For the text-containing cell, return its midpoint in [X, Y] coordinate format. 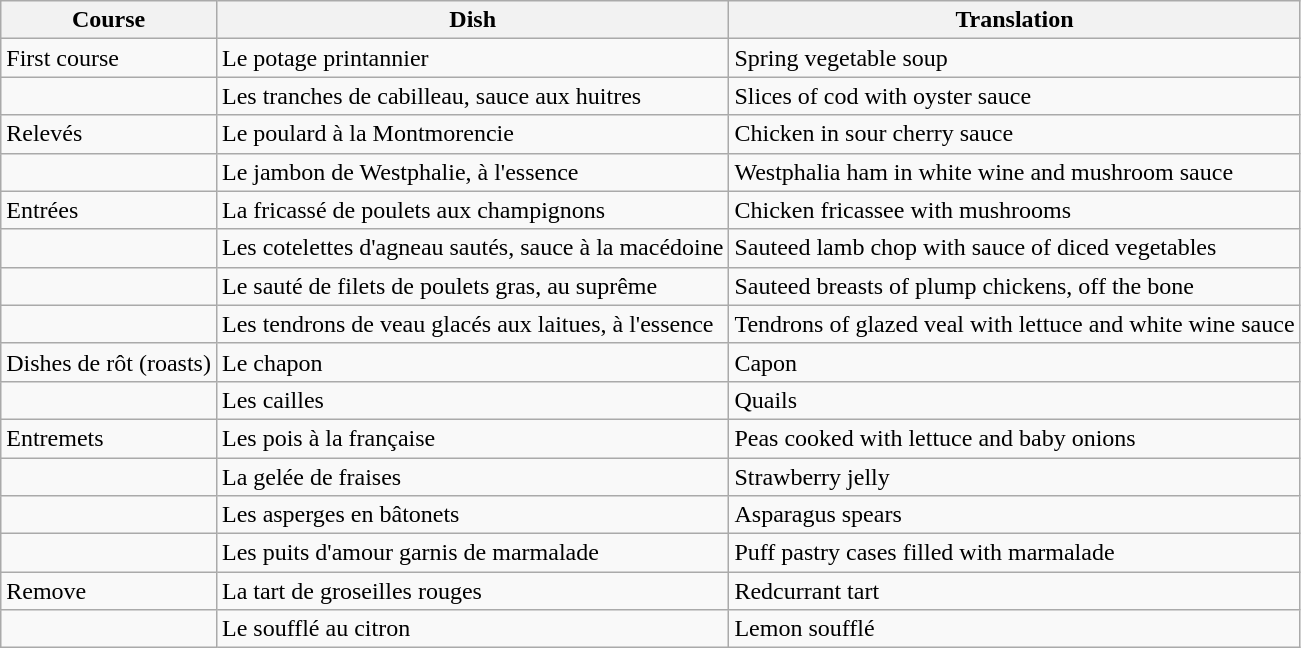
Quails [1014, 400]
Les cotelettes d'agneau sautés, sauce à la macédoine [472, 248]
Le poulard à la Montmorencie [472, 134]
Spring vegetable soup [1014, 58]
La gelée de fraises [472, 477]
La fricassé de poulets aux champignons [472, 210]
Chicken fricassee with mushrooms [1014, 210]
Puff pastry cases filled with marmalade [1014, 553]
Peas cooked with lettuce and baby onions [1014, 438]
Tendrons of glazed veal with lettuce and white wine sauce [1014, 324]
La tart de groseilles rouges [472, 591]
Le soufflé au citron [472, 629]
Westphalia ham in white wine and mushroom sauce [1014, 172]
Le jambon de Westphalie, à l'essence [472, 172]
Entremets [109, 438]
Les pois à la française [472, 438]
Le chapon [472, 362]
Redcurrant tart [1014, 591]
Remove [109, 591]
Lemon soufflé [1014, 629]
Les asperges en bâtonets [472, 515]
Sauteed breasts of plump chickens, off the bone [1014, 286]
Les cailles [472, 400]
Slices of cod with oyster sauce [1014, 96]
Les tranches de cabilleau, sauce aux huitres [472, 96]
Asparagus spears [1014, 515]
Entrées [109, 210]
Dish [472, 20]
Le sauté de filets de poulets gras, au suprême [472, 286]
Relevés [109, 134]
Les puits d'amour garnis de marmalade [472, 553]
Les tendrons de veau glacés aux laitues, à l'essence [472, 324]
Dishes de rôt (roasts) [109, 362]
Le potage printannier [472, 58]
First course [109, 58]
Course [109, 20]
Sauteed lamb chop with sauce of diced vegetables [1014, 248]
Strawberry jelly [1014, 477]
Translation [1014, 20]
Chicken in sour cherry sauce [1014, 134]
Capon [1014, 362]
